Capture the cell that displays the provided text and extract its [X, Y] central coordinate. 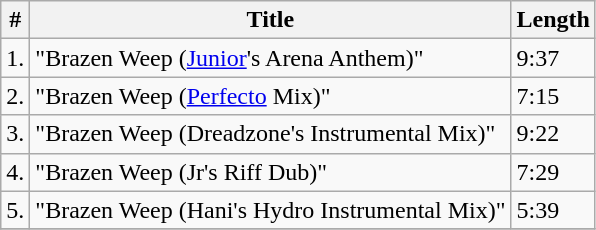
"Brazen Weep (Junior's Arena Anthem)" [270, 58]
"Brazen Weep (Perfecto Mix)" [270, 96]
"Brazen Weep (Dreadzone's Instrumental Mix)" [270, 134]
7:15 [553, 96]
# [16, 20]
Title [270, 20]
5. [16, 210]
1. [16, 58]
4. [16, 172]
2. [16, 96]
"Brazen Weep (Jr's Riff Dub)" [270, 172]
7:29 [553, 172]
3. [16, 134]
9:22 [553, 134]
5:39 [553, 210]
9:37 [553, 58]
Length [553, 20]
"Brazen Weep (Hani's Hydro Instrumental Mix)" [270, 210]
